Output the [x, y] coordinate of the center of the cell containing the given text.  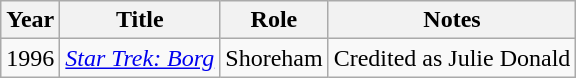
1996 [30, 58]
Notes [452, 20]
Title [140, 20]
Credited as Julie Donald [452, 58]
Role [274, 20]
Shoreham [274, 58]
Year [30, 20]
Star Trek: Borg [140, 58]
